Output the [X, Y] coordinate of the center of the cell containing the given text.  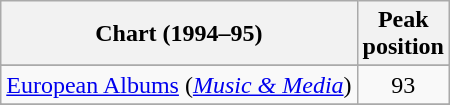
Peakposition [403, 34]
European Albums (Music & Media) [179, 85]
Chart (1994–95) [179, 34]
93 [403, 85]
